Return [x, y] of the center of cell containing provided text 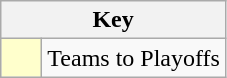
Key [114, 20]
Teams to Playoffs [134, 58]
